Scan for the cell matching the given text and deliver its [x, y] coordinate at center. 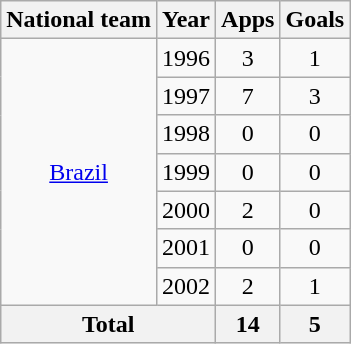
5 [315, 324]
1997 [186, 96]
1999 [186, 172]
1998 [186, 134]
2000 [186, 210]
2002 [186, 286]
Goals [315, 20]
1996 [186, 58]
2001 [186, 248]
Brazil [79, 172]
7 [248, 96]
National team [79, 20]
14 [248, 324]
Year [186, 20]
Total [108, 324]
Apps [248, 20]
